Pinpoint the cell where the given text exists, returning its (X, Y) midpoint coordinate. 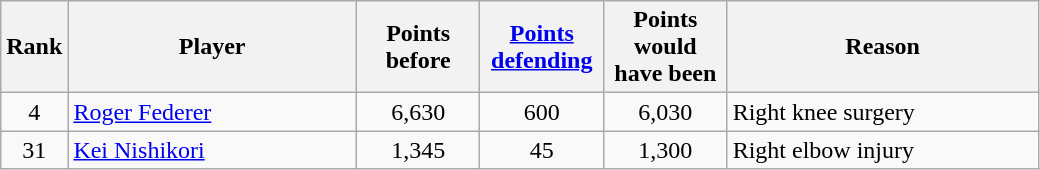
Reason (882, 47)
Points before (418, 47)
Player (212, 47)
Right knee surgery (882, 112)
Roger Federer (212, 112)
1,345 (418, 150)
1,300 (666, 150)
Right elbow injury (882, 150)
Points defending (542, 47)
600 (542, 112)
Rank (34, 47)
4 (34, 112)
6,630 (418, 112)
Points would have been (666, 47)
6,030 (666, 112)
Kei Nishikori (212, 150)
45 (542, 150)
31 (34, 150)
